Provide the (X, Y) coordinate of the cell's center where the given text is located.  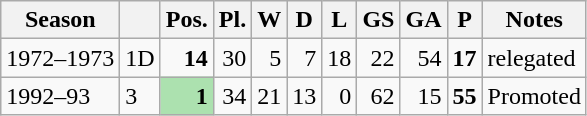
14 (186, 58)
L (340, 20)
5 (270, 58)
34 (232, 96)
Notes (534, 20)
54 (424, 58)
Pl. (232, 20)
0 (340, 96)
3 (140, 96)
13 (304, 96)
Pos. (186, 20)
55 (464, 96)
21 (270, 96)
1D (140, 58)
7 (304, 58)
Promoted (534, 96)
30 (232, 58)
1972–1973 (60, 58)
P (464, 20)
15 (424, 96)
GA (424, 20)
1 (186, 96)
22 (378, 58)
62 (378, 96)
1992–93 (60, 96)
GS (378, 20)
17 (464, 58)
D (304, 20)
relegated (534, 58)
18 (340, 58)
W (270, 20)
Season (60, 20)
